Locate the cell with the specified text and output its (x, y) center coordinate. 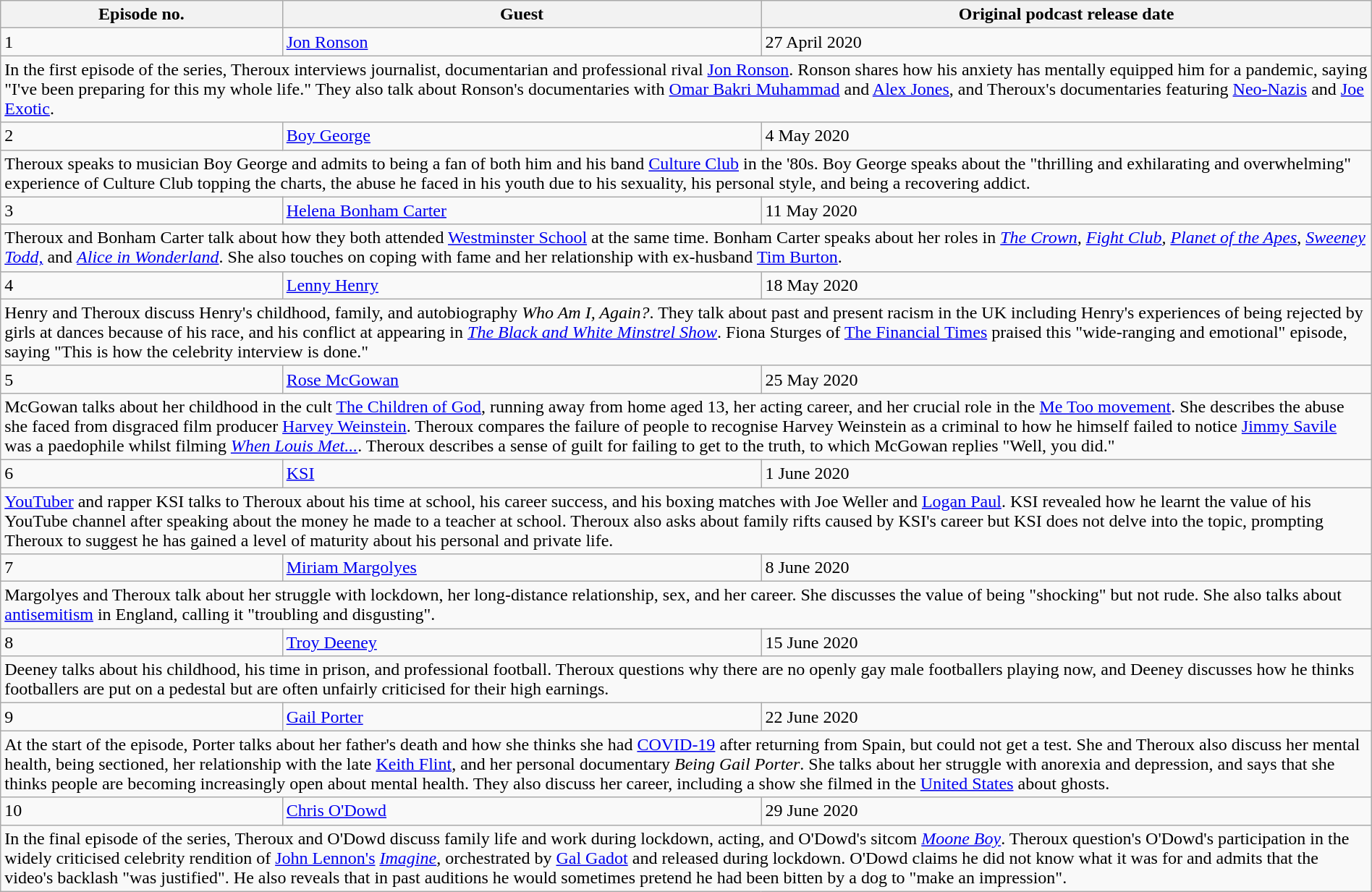
7 (142, 568)
15 June 2020 (1067, 642)
8 June 2020 (1067, 568)
18 May 2020 (1067, 285)
Rose McGowan (522, 379)
29 June 2020 (1067, 811)
6 (142, 473)
Boy George (522, 136)
Jon Ronson (522, 42)
Guest (522, 14)
Original podcast release date (1067, 14)
3 (142, 211)
22 June 2020 (1067, 717)
27 April 2020 (1067, 42)
Lenny Henry (522, 285)
Chris O'Dowd (522, 811)
Helena Bonham Carter (522, 211)
KSI (522, 473)
25 May 2020 (1067, 379)
2 (142, 136)
4 (142, 285)
9 (142, 717)
10 (142, 811)
8 (142, 642)
Gail Porter (522, 717)
Troy Deeney (522, 642)
1 June 2020 (1067, 473)
5 (142, 379)
Miriam Margolyes (522, 568)
4 May 2020 (1067, 136)
1 (142, 42)
11 May 2020 (1067, 211)
Episode no. (142, 14)
